Find where the given text appears and provide that cell's center as [x, y] coordinate. 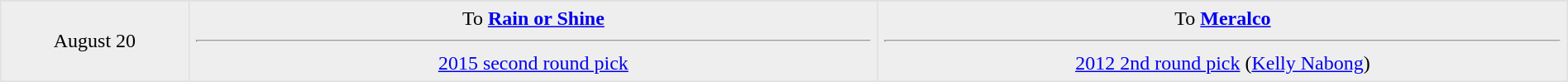
August 20 [94, 41]
To Rain or Shine2015 second round pick [533, 41]
To Meralco2012 2nd round pick (Kelly Nabong) [1223, 41]
